Capture the cell that displays the provided text and extract its [X, Y] central coordinate. 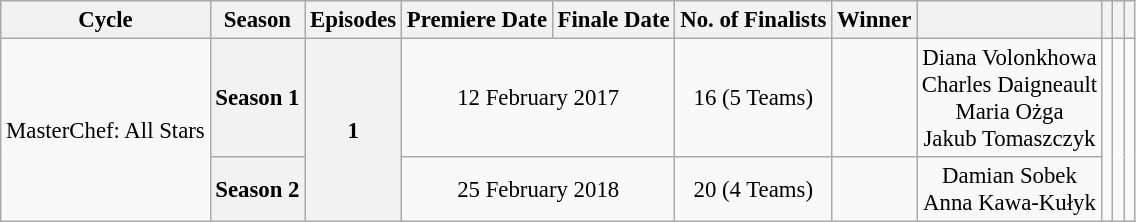
25 February 2018 [538, 190]
Finale Date [614, 20]
Premiere Date [478, 20]
16 (5 Teams) [754, 98]
Season 2 [258, 190]
No. of Finalists [754, 20]
20 (4 Teams) [754, 190]
Season [258, 20]
1 [354, 130]
MasterChef: All Stars [106, 130]
Damian Sobek Anna Kawa-Kułyk [1010, 190]
Winner [874, 20]
Cycle [106, 20]
Diana Volonkhowa Charles Daigneault Maria Ożga Jakub Tomaszczyk [1010, 98]
Episodes [354, 20]
Season 1 [258, 98]
12 February 2017 [538, 98]
